Locate the cell with the specified text and output its (X, Y) center coordinate. 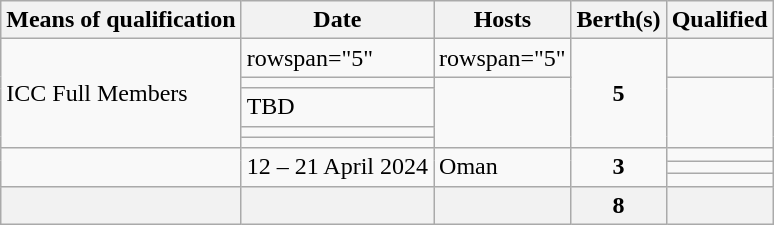
TBD (337, 107)
Hosts (503, 20)
Qualified (720, 20)
Date (337, 20)
3 (618, 167)
5 (618, 94)
Berth(s) (618, 20)
8 (618, 205)
Means of qualification (121, 20)
Oman (503, 167)
12 – 21 April 2024 (337, 167)
ICC Full Members (121, 94)
